From the cell containing the given text, extract its center point as [X, Y] coordinate. 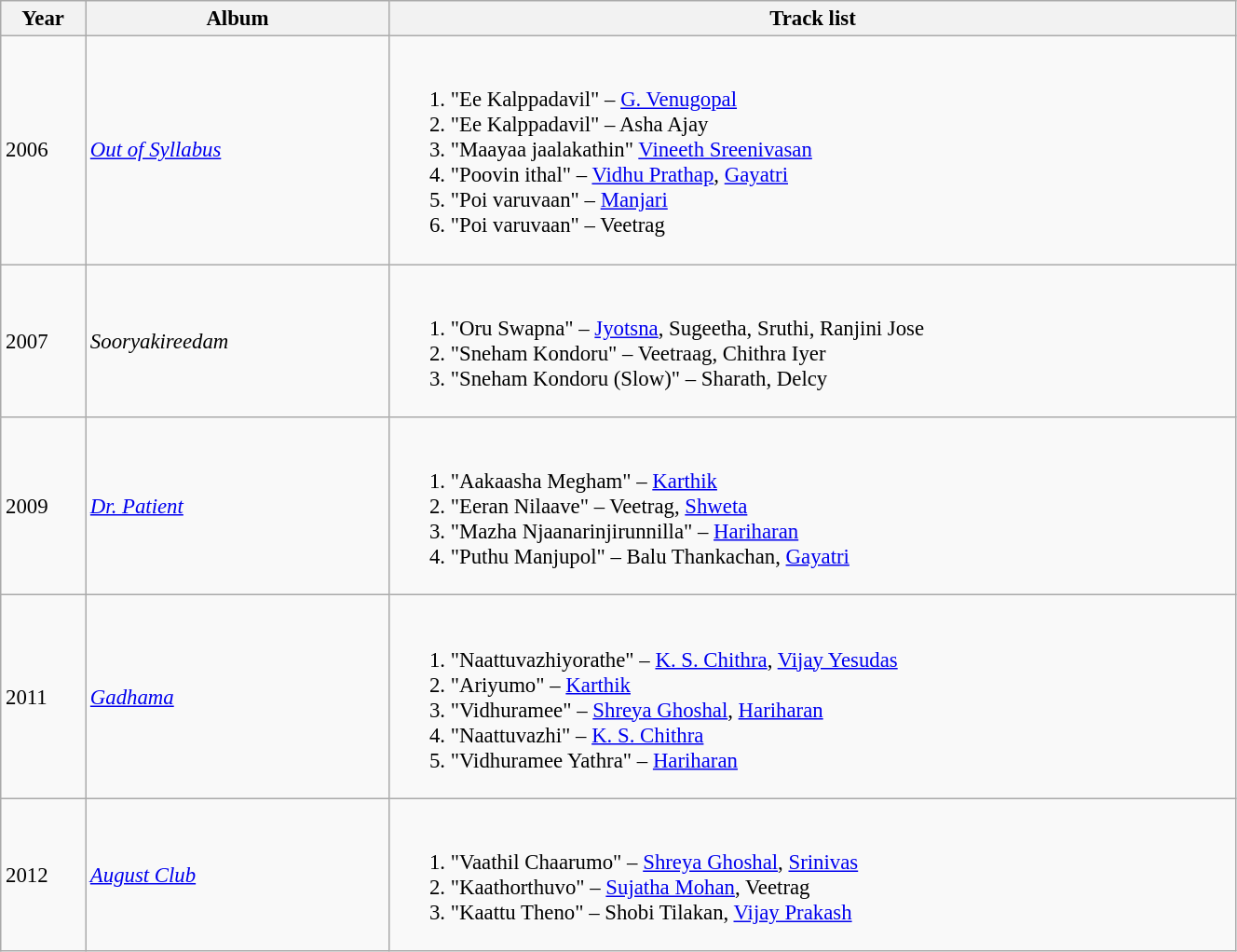
"Vaathil Chaarumo" – Shreya Ghoshal, Srinivas"Kaathorthuvo" – Sujatha Mohan, Veetrag"Kaattu Theno" – Shobi Tilakan, Vijay Prakash [812, 875]
Year [43, 19]
2007 [43, 341]
"Aakaasha Megham" – Karthik"Eeran Nilaave" – Veetrag, Shweta"Mazha Njaanarinjirunnilla" – Hariharan"Puthu Manjupol" – Balu Thankachan, Gayatri [812, 507]
Sooryakireedam [238, 341]
Gadhama [238, 697]
Out of Syllabus [238, 151]
Track list [812, 19]
2006 [43, 151]
2012 [43, 875]
2011 [43, 697]
"Oru Swapna" – Jyotsna, Sugeetha, Sruthi, Ranjini Jose"Sneham Kondoru" – Veetraag, Chithra Iyer"Sneham Kondoru (Slow)" – Sharath, Delcy [812, 341]
August Club [238, 875]
2009 [43, 507]
Album [238, 19]
Dr. Patient [238, 507]
